Extract the [X, Y] coordinate from the center of the cell holding the provided text.  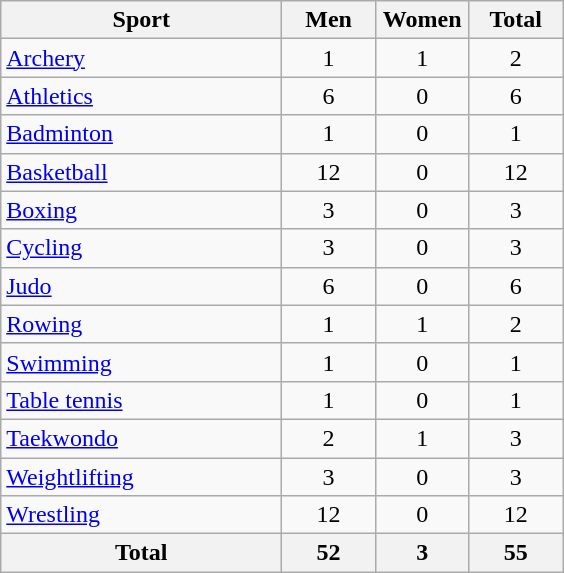
Swimming [142, 362]
Table tennis [142, 400]
Men [329, 20]
Archery [142, 58]
Judo [142, 286]
Rowing [142, 324]
52 [329, 553]
Athletics [142, 96]
Sport [142, 20]
Cycling [142, 248]
Weightlifting [142, 477]
Boxing [142, 210]
Badminton [142, 134]
Basketball [142, 172]
Women [422, 20]
Wrestling [142, 515]
55 [516, 553]
Taekwondo [142, 438]
